Return [x, y] of the center of cell containing provided text 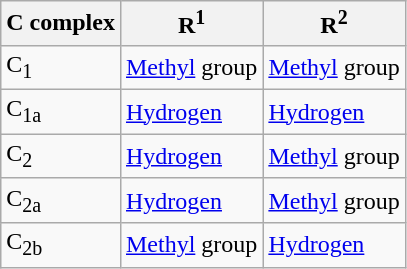
R2 [334, 24]
R1 [191, 24]
C1 [61, 67]
C complex [61, 24]
C2a [61, 200]
C1a [61, 112]
C2 [61, 156]
C2b [61, 245]
